Identify which cell holds the provided text, then report its [x, y] central coordinate. 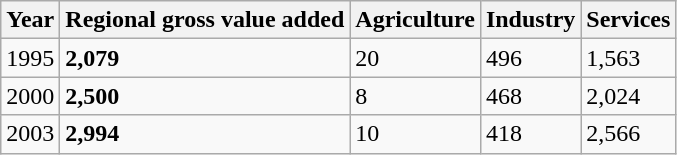
Industry [530, 20]
1995 [30, 58]
496 [530, 58]
418 [530, 134]
Services [628, 20]
2,024 [628, 96]
2,500 [205, 96]
20 [416, 58]
Regional gross value added [205, 20]
8 [416, 96]
468 [530, 96]
1,563 [628, 58]
2000 [30, 96]
2,994 [205, 134]
10 [416, 134]
Year [30, 20]
Agriculture [416, 20]
2003 [30, 134]
2,566 [628, 134]
2,079 [205, 58]
